Provide the (X, Y) coordinate of the cell's center where the given text is located.  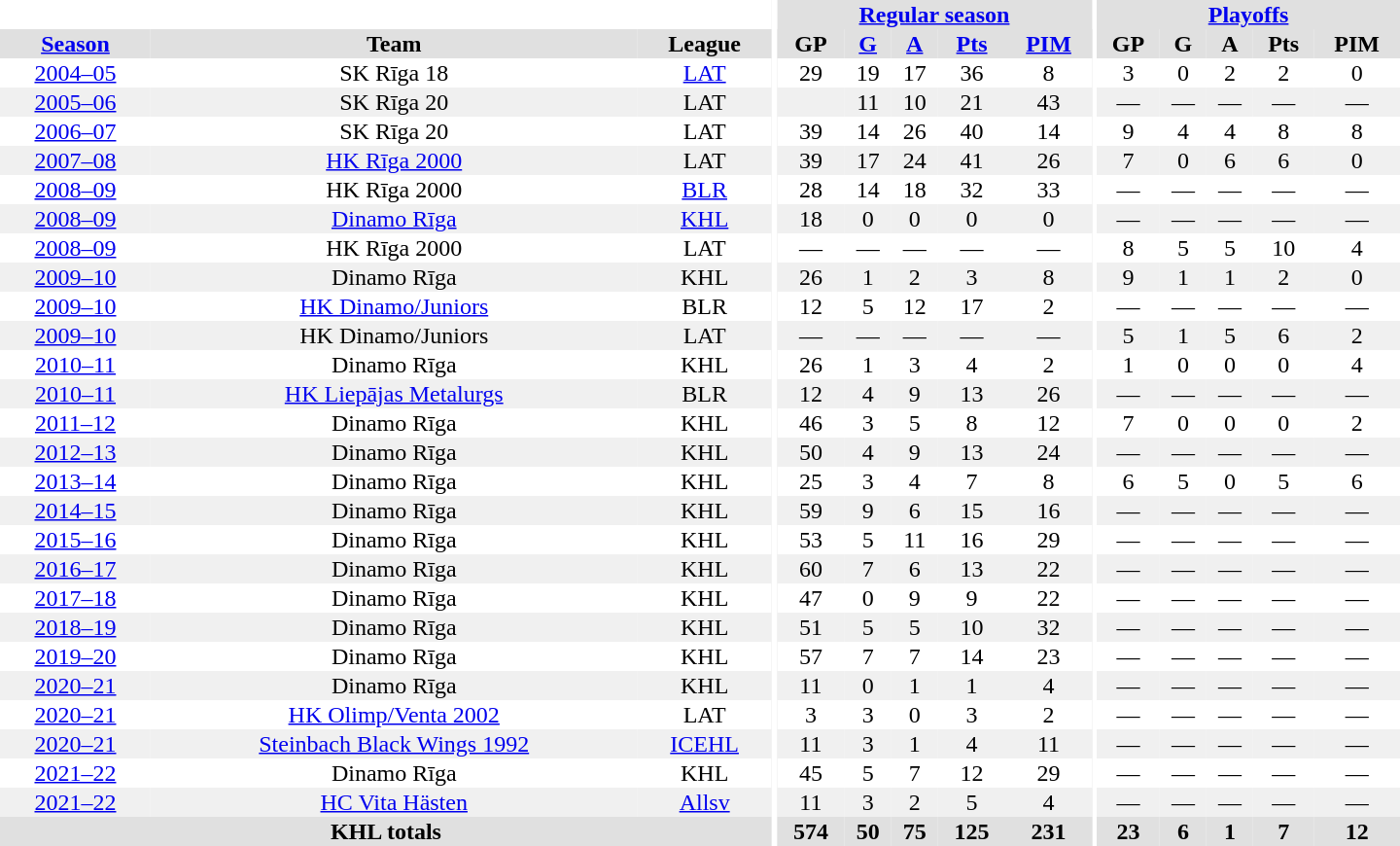
Steinbach Black Wings 1992 (394, 744)
2017–18 (76, 598)
Allsv (704, 802)
21 (972, 102)
2014–15 (76, 511)
2007–08 (76, 160)
HK Liepājas Metalurgs (394, 394)
15 (972, 511)
231 (1048, 831)
HC Vita Hästen (394, 802)
25 (811, 481)
2015–16 (76, 540)
51 (811, 627)
SK Rīga 18 (394, 73)
2006–07 (76, 131)
47 (811, 598)
125 (972, 831)
2018–19 (76, 627)
41 (972, 160)
40 (972, 131)
2013–14 (76, 481)
43 (1048, 102)
28 (811, 190)
2012–13 (76, 452)
2019–20 (76, 656)
Season (76, 44)
36 (972, 73)
KHL totals (386, 831)
HK Olimp/Venta 2002 (394, 715)
2004–05 (76, 73)
19 (868, 73)
Regular season (934, 15)
2011–12 (76, 423)
60 (811, 569)
League (704, 44)
Team (394, 44)
46 (811, 423)
45 (811, 773)
59 (811, 511)
574 (811, 831)
Playoffs (1248, 15)
ICEHL (704, 744)
53 (811, 540)
33 (1048, 190)
57 (811, 656)
2005–06 (76, 102)
2016–17 (76, 569)
75 (915, 831)
